Pinpoint the cell where the given text exists, returning its [x, y] midpoint coordinate. 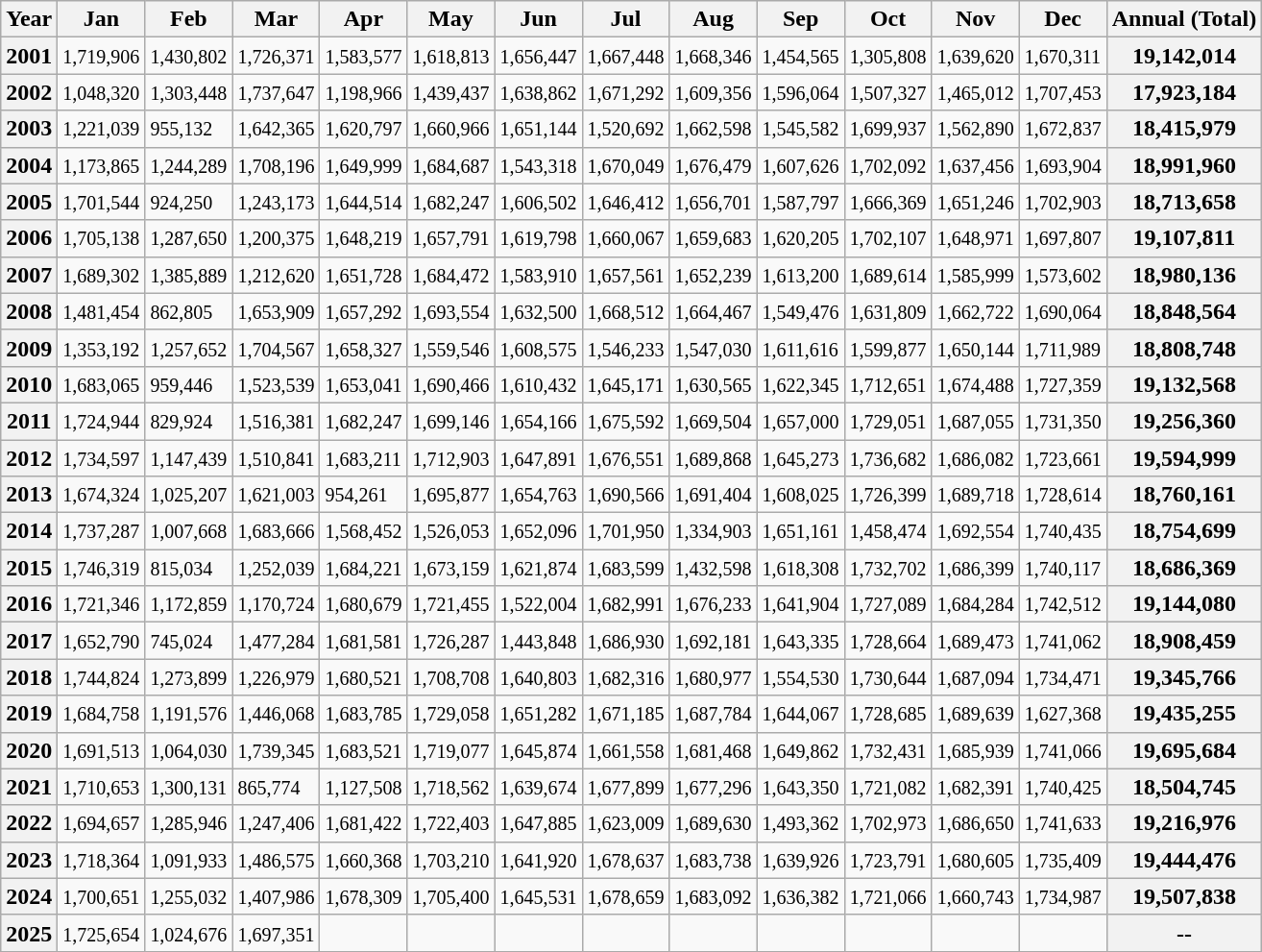
1,446,068 [277, 714]
18,713,658 [1184, 202]
1,741,633 [1062, 823]
1,543,318 [538, 165]
1,244,289 [188, 165]
1,638,862 [538, 92]
19,107,811 [1184, 238]
1,656,447 [538, 56]
1,691,404 [713, 495]
865,774 [277, 787]
1,649,862 [801, 750]
1,596,064 [801, 92]
1,642,365 [277, 129]
1,583,910 [538, 275]
1,669,504 [713, 421]
1,653,041 [363, 384]
2023 [29, 860]
1,632,500 [538, 311]
1,702,973 [887, 823]
1,681,581 [363, 641]
1,677,296 [713, 787]
1,678,309 [363, 896]
1,697,351 [277, 933]
Mar [277, 19]
Annual (Total) [1184, 19]
1,686,930 [626, 641]
1,692,181 [713, 641]
1,683,065 [102, 384]
1,654,763 [538, 495]
2007 [29, 275]
1,646,412 [626, 202]
955,132 [188, 129]
1,687,784 [713, 714]
1,559,546 [451, 348]
17,923,184 [1184, 92]
1,660,743 [976, 896]
1,683,092 [713, 896]
1,732,431 [887, 750]
1,432,598 [713, 568]
1,680,605 [976, 860]
1,653,909 [277, 311]
1,627,368 [1062, 714]
1,683,211 [363, 458]
1,385,889 [188, 275]
1,673,159 [451, 568]
1,682,316 [626, 677]
1,684,221 [363, 568]
1,660,067 [626, 238]
1,721,455 [451, 604]
18,991,960 [1184, 165]
1,025,207 [188, 495]
1,687,094 [976, 677]
1,618,308 [801, 568]
2012 [29, 458]
1,287,650 [188, 238]
1,631,809 [887, 311]
1,243,173 [277, 202]
745,024 [188, 641]
1,606,502 [538, 202]
1,641,904 [801, 604]
1,198,966 [363, 92]
1,465,012 [976, 92]
1,675,592 [626, 421]
1,700,651 [102, 896]
1,657,791 [451, 238]
1,740,117 [1062, 568]
1,682,991 [626, 604]
2019 [29, 714]
1,728,664 [887, 641]
1,735,409 [1062, 860]
19,594,999 [1184, 458]
1,611,616 [801, 348]
1,643,350 [801, 787]
2001 [29, 56]
1,702,092 [887, 165]
1,708,708 [451, 677]
1,689,614 [887, 275]
Aug [713, 19]
1,670,311 [1062, 56]
1,689,630 [713, 823]
1,305,808 [887, 56]
1,599,877 [887, 348]
1,676,233 [713, 604]
1,221,039 [102, 129]
1,681,422 [363, 823]
1,699,937 [887, 129]
1,607,626 [801, 165]
2024 [29, 896]
2009 [29, 348]
19,435,255 [1184, 714]
1,672,837 [1062, 129]
1,737,287 [102, 531]
924,250 [188, 202]
1,526,053 [451, 531]
1,730,644 [887, 677]
1,684,758 [102, 714]
1,695,877 [451, 495]
1,742,512 [1062, 604]
19,142,014 [1184, 56]
1,645,874 [538, 750]
1,658,327 [363, 348]
2015 [29, 568]
1,430,802 [188, 56]
1,683,521 [363, 750]
815,034 [188, 568]
1,683,666 [277, 531]
18,808,748 [1184, 348]
1,676,479 [713, 165]
1,657,561 [626, 275]
1,728,685 [887, 714]
1,705,400 [451, 896]
Oct [887, 19]
1,674,324 [102, 495]
1,726,287 [451, 641]
1,729,058 [451, 714]
1,644,067 [801, 714]
1,723,661 [1062, 458]
1,676,551 [626, 458]
1,619,798 [538, 238]
1,255,032 [188, 896]
2022 [29, 823]
1,523,539 [277, 384]
1,690,064 [1062, 311]
1,668,512 [626, 311]
1,648,219 [363, 238]
1,721,066 [887, 896]
1,659,683 [713, 238]
1,657,292 [363, 311]
18,908,459 [1184, 641]
1,439,437 [451, 92]
1,481,454 [102, 311]
19,444,476 [1184, 860]
1,273,899 [188, 677]
1,686,650 [976, 823]
1,285,946 [188, 823]
1,621,874 [538, 568]
18,760,161 [1184, 495]
1,568,452 [363, 531]
18,415,979 [1184, 129]
1,690,566 [626, 495]
1,726,371 [277, 56]
1,670,049 [626, 165]
1,064,030 [188, 750]
1,303,448 [188, 92]
1,507,327 [887, 92]
May [451, 19]
1,703,210 [451, 860]
1,727,359 [1062, 384]
Year [29, 19]
1,736,682 [887, 458]
1,657,000 [801, 421]
1,172,859 [188, 604]
1,723,791 [887, 860]
1,636,382 [801, 896]
1,725,654 [102, 933]
2013 [29, 495]
1,701,544 [102, 202]
1,741,062 [1062, 641]
Jan [102, 19]
1,173,865 [102, 165]
1,694,657 [102, 823]
1,639,620 [976, 56]
1,686,082 [976, 458]
1,622,345 [801, 384]
1,522,004 [538, 604]
1,686,399 [976, 568]
Sep [801, 19]
1,699,146 [451, 421]
1,647,885 [538, 823]
2004 [29, 165]
1,708,196 [277, 165]
1,091,933 [188, 860]
1,620,205 [801, 238]
1,639,926 [801, 860]
19,507,838 [1184, 896]
1,689,868 [713, 458]
1,719,906 [102, 56]
2014 [29, 531]
1,649,999 [363, 165]
1,682,391 [976, 787]
1,721,082 [887, 787]
1,711,989 [1062, 348]
1,630,565 [713, 384]
1,680,521 [363, 677]
1,691,513 [102, 750]
1,734,597 [102, 458]
1,671,185 [626, 714]
1,664,467 [713, 311]
1,683,599 [626, 568]
2021 [29, 787]
1,650,144 [976, 348]
1,678,659 [626, 896]
1,668,346 [713, 56]
1,640,803 [538, 677]
1,680,977 [713, 677]
1,722,403 [451, 823]
19,132,568 [1184, 384]
1,621,003 [277, 495]
Jun [538, 19]
1,654,166 [538, 421]
2008 [29, 311]
Dec [1062, 19]
1,637,456 [976, 165]
1,573,602 [1062, 275]
954,261 [363, 495]
2010 [29, 384]
1,718,562 [451, 787]
Jul [626, 19]
1,454,565 [801, 56]
1,127,508 [363, 787]
1,645,273 [801, 458]
1,651,728 [363, 275]
1,212,620 [277, 275]
1,608,575 [538, 348]
1,583,577 [363, 56]
1,684,687 [451, 165]
1,048,320 [102, 92]
2002 [29, 92]
19,695,684 [1184, 750]
1,690,466 [451, 384]
1,493,362 [801, 823]
1,728,614 [1062, 495]
Apr [363, 19]
1,623,009 [626, 823]
1,689,302 [102, 275]
1,660,966 [451, 129]
2018 [29, 677]
1,477,284 [277, 641]
1,702,903 [1062, 202]
1,705,138 [102, 238]
1,684,284 [976, 604]
18,504,745 [1184, 787]
1,545,582 [801, 129]
1,486,575 [277, 860]
1,644,514 [363, 202]
1,721,346 [102, 604]
1,007,668 [188, 531]
1,701,950 [626, 531]
1,516,381 [277, 421]
1,147,439 [188, 458]
1,671,292 [626, 92]
1,458,474 [887, 531]
1,683,738 [713, 860]
1,712,903 [451, 458]
1,200,375 [277, 238]
1,674,488 [976, 384]
1,726,399 [887, 495]
1,693,554 [451, 311]
19,345,766 [1184, 677]
1,443,848 [538, 641]
1,618,813 [451, 56]
1,549,476 [801, 311]
1,170,724 [277, 604]
1,731,350 [1062, 421]
829,924 [188, 421]
1,712,651 [887, 384]
1,677,899 [626, 787]
1,620,797 [363, 129]
2006 [29, 238]
1,641,920 [538, 860]
1,746,319 [102, 568]
1,587,797 [801, 202]
Feb [188, 19]
1,652,239 [713, 275]
1,740,425 [1062, 787]
Nov [976, 19]
2017 [29, 641]
2025 [29, 933]
1,651,246 [976, 202]
1,683,785 [363, 714]
1,300,131 [188, 787]
1,692,554 [976, 531]
1,645,531 [538, 896]
1,647,891 [538, 458]
1,718,364 [102, 860]
18,686,369 [1184, 568]
1,353,192 [102, 348]
1,744,824 [102, 677]
1,689,473 [976, 641]
1,741,066 [1062, 750]
1,732,702 [887, 568]
1,661,558 [626, 750]
1,689,718 [976, 495]
1,678,637 [626, 860]
1,609,356 [713, 92]
1,547,030 [713, 348]
1,652,790 [102, 641]
1,257,652 [188, 348]
1,734,471 [1062, 677]
1,643,335 [801, 641]
1,610,432 [538, 384]
18,848,564 [1184, 311]
959,446 [188, 384]
1,681,468 [713, 750]
1,639,674 [538, 787]
1,546,233 [626, 348]
1,719,077 [451, 750]
1,651,282 [538, 714]
1,697,807 [1062, 238]
1,702,107 [887, 238]
2003 [29, 129]
2020 [29, 750]
1,737,647 [277, 92]
1,739,345 [277, 750]
19,144,080 [1184, 604]
1,554,530 [801, 677]
19,256,360 [1184, 421]
2005 [29, 202]
1,704,567 [277, 348]
1,684,472 [451, 275]
-- [1184, 933]
2011 [29, 421]
1,729,051 [887, 421]
1,660,368 [363, 860]
1,585,999 [976, 275]
19,216,976 [1184, 823]
1,710,653 [102, 787]
1,693,904 [1062, 165]
1,667,448 [626, 56]
1,662,598 [713, 129]
1,608,025 [801, 495]
2016 [29, 604]
1,656,701 [713, 202]
1,651,161 [801, 531]
1,510,841 [277, 458]
1,191,576 [188, 714]
1,727,089 [887, 604]
1,687,055 [976, 421]
1,680,679 [363, 604]
1,652,096 [538, 531]
1,689,639 [976, 714]
1,734,987 [1062, 896]
1,740,435 [1062, 531]
1,252,039 [277, 568]
1,562,890 [976, 129]
1,226,979 [277, 677]
1,666,369 [887, 202]
1,707,453 [1062, 92]
1,651,144 [538, 129]
1,648,971 [976, 238]
1,407,986 [277, 896]
18,754,699 [1184, 531]
1,685,939 [976, 750]
1,024,676 [188, 933]
1,662,722 [976, 311]
1,247,406 [277, 823]
1,613,200 [801, 275]
18,980,136 [1184, 275]
1,645,171 [626, 384]
1,334,903 [713, 531]
1,724,944 [102, 421]
1,520,692 [626, 129]
862,805 [188, 311]
